For the text-containing cell, return its midpoint in (X, Y) coordinate format. 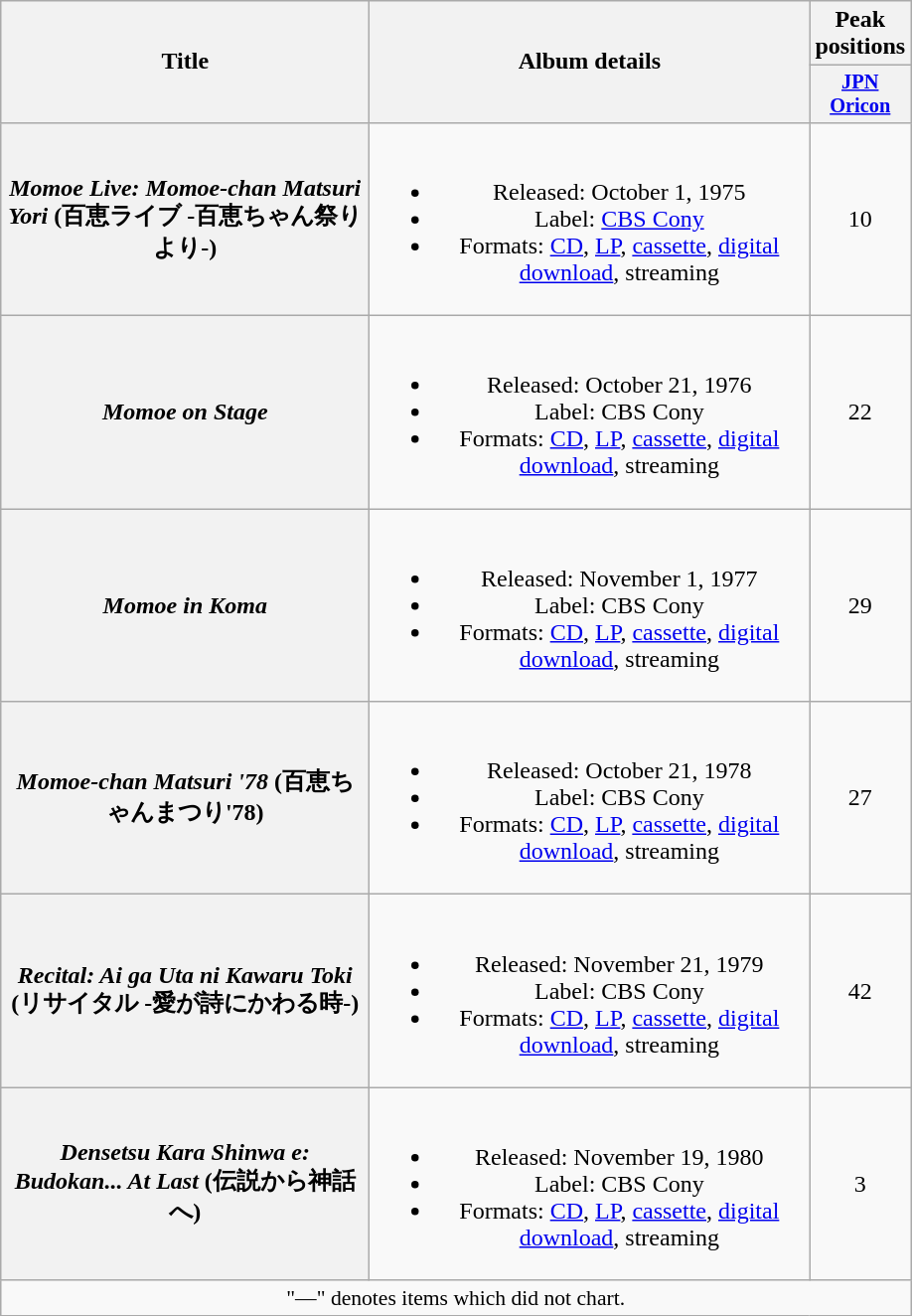
Densetsu Kara Shinwa e: Budokan... At Last (伝説から神話へ) (185, 1184)
JPNOricon (860, 94)
Released: October 1, 1975Label: CBS ConyFormats: CD, LP, cassette, digital download, streaming (590, 219)
Title (185, 62)
Album details (590, 62)
Released: October 21, 1976Label: CBS ConyFormats: CD, LP, cassette, digital download, streaming (590, 412)
Momoe in Koma (185, 605)
29 (860, 605)
Released: October 21, 1978Label: CBS ConyFormats: CD, LP, cassette, digital download, streaming (590, 798)
10 (860, 219)
"—" denotes items which did not chart. (456, 1298)
Momoe Live: Momoe-chan Matsuri Yori (百恵ライブ -百恵ちゃん祭りより-) (185, 219)
27 (860, 798)
22 (860, 412)
Peak positions (860, 34)
Released: November 19, 1980Label: CBS ConyFormats: CD, LP, cassette, digital download, streaming (590, 1184)
3 (860, 1184)
Momoe on Stage (185, 412)
Released: November 21, 1979Label: CBS ConyFormats: CD, LP, cassette, digital download, streaming (590, 991)
Released: November 1, 1977Label: CBS ConyFormats: CD, LP, cassette, digital download, streaming (590, 605)
Momoe-chan Matsuri '78 (百恵ちゃんまつり'78) (185, 798)
Recital: Ai ga Uta ni Kawaru Toki (リサイタル -愛が詩にかわる時-) (185, 991)
42 (860, 991)
